Scan for the cell matching the given text and deliver its (x, y) coordinate at center. 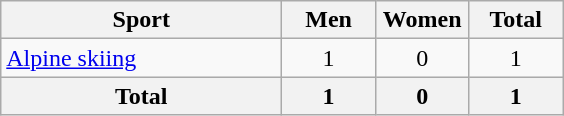
Men (329, 20)
Sport (142, 20)
Alpine skiing (142, 58)
Women (422, 20)
